From the cell containing the given text, extract its center point as [X, Y] coordinate. 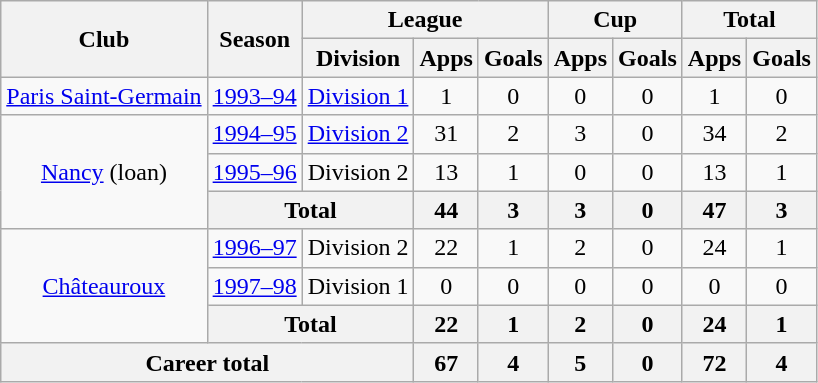
5 [580, 362]
Division [358, 58]
1993–94 [254, 96]
Paris Saint-Germain [104, 96]
72 [714, 362]
Club [104, 39]
47 [714, 210]
League [425, 20]
31 [446, 134]
34 [714, 134]
Career total [208, 362]
1995–96 [254, 172]
1996–97 [254, 248]
Nancy (loan) [104, 172]
Châteauroux [104, 286]
Cup [615, 20]
44 [446, 210]
Season [254, 39]
1994–95 [254, 134]
1997–98 [254, 286]
67 [446, 362]
